Provide the [X, Y] coordinate of the cell's center where the given text is located.  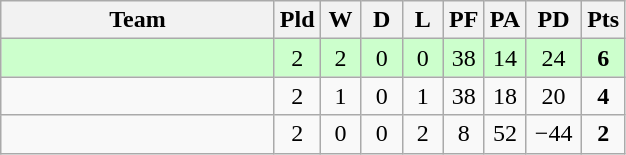
−44 [554, 134]
PD [554, 20]
20 [554, 96]
Pts [604, 20]
Pld [297, 20]
D [382, 20]
24 [554, 58]
PF [464, 20]
Team [138, 20]
PA [504, 20]
W [340, 20]
6 [604, 58]
52 [504, 134]
14 [504, 58]
8 [464, 134]
4 [604, 96]
18 [504, 96]
L [422, 20]
